Find where the given text appears and provide that cell's center as (X, Y) coordinate. 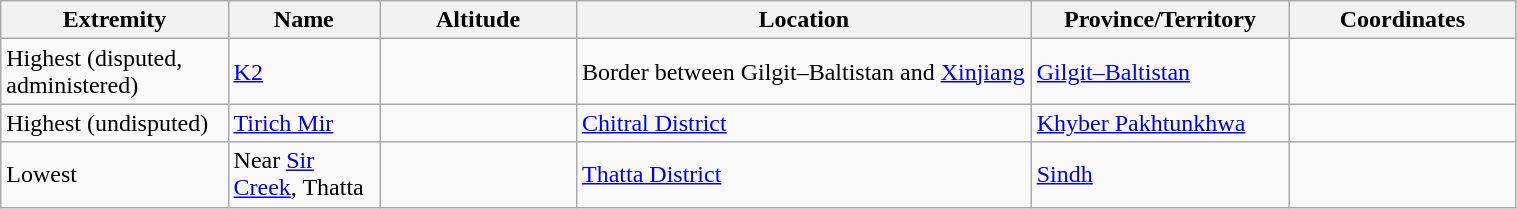
Name (304, 20)
Border between Gilgit–Baltistan and Xinjiang (804, 72)
Lowest (114, 174)
Near Sir Creek, Thatta (304, 174)
Tirich Mir (304, 123)
Extremity (114, 20)
Gilgit–Baltistan (1160, 72)
Highest (undisputed) (114, 123)
Province/Territory (1160, 20)
Khyber Pakhtunkhwa (1160, 123)
Highest (disputed, administered) (114, 72)
Chitral District (804, 123)
Location (804, 20)
Sindh (1160, 174)
Altitude (478, 20)
K2 (304, 72)
Thatta District (804, 174)
Coordinates (1402, 20)
